Extract the (X, Y) coordinate from the center of the cell holding the provided text.  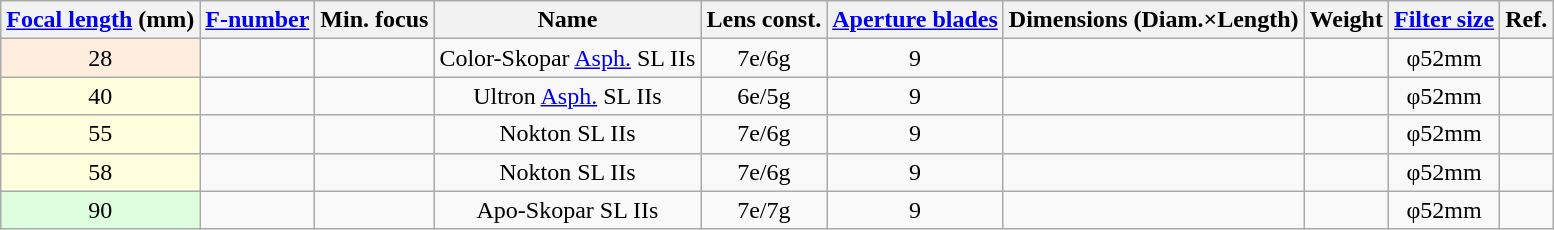
Min. focus (374, 20)
Apo-Skopar SL IIs (568, 210)
Focal length (mm) (100, 20)
Filter size (1444, 20)
Name (568, 20)
90 (100, 210)
F-number (258, 20)
6e/5g (764, 96)
55 (100, 134)
7e/7g (764, 210)
Aperture blades (916, 20)
58 (100, 172)
Ref. (1526, 20)
Weight (1346, 20)
Dimensions (Diam.×Length) (1154, 20)
Color-Skopar Asph. SL IIs (568, 58)
Lens const. (764, 20)
28 (100, 58)
Ultron Asph. SL IIs (568, 96)
40 (100, 96)
